Pinpoint the cell where the given text exists, returning its (x, y) midpoint coordinate. 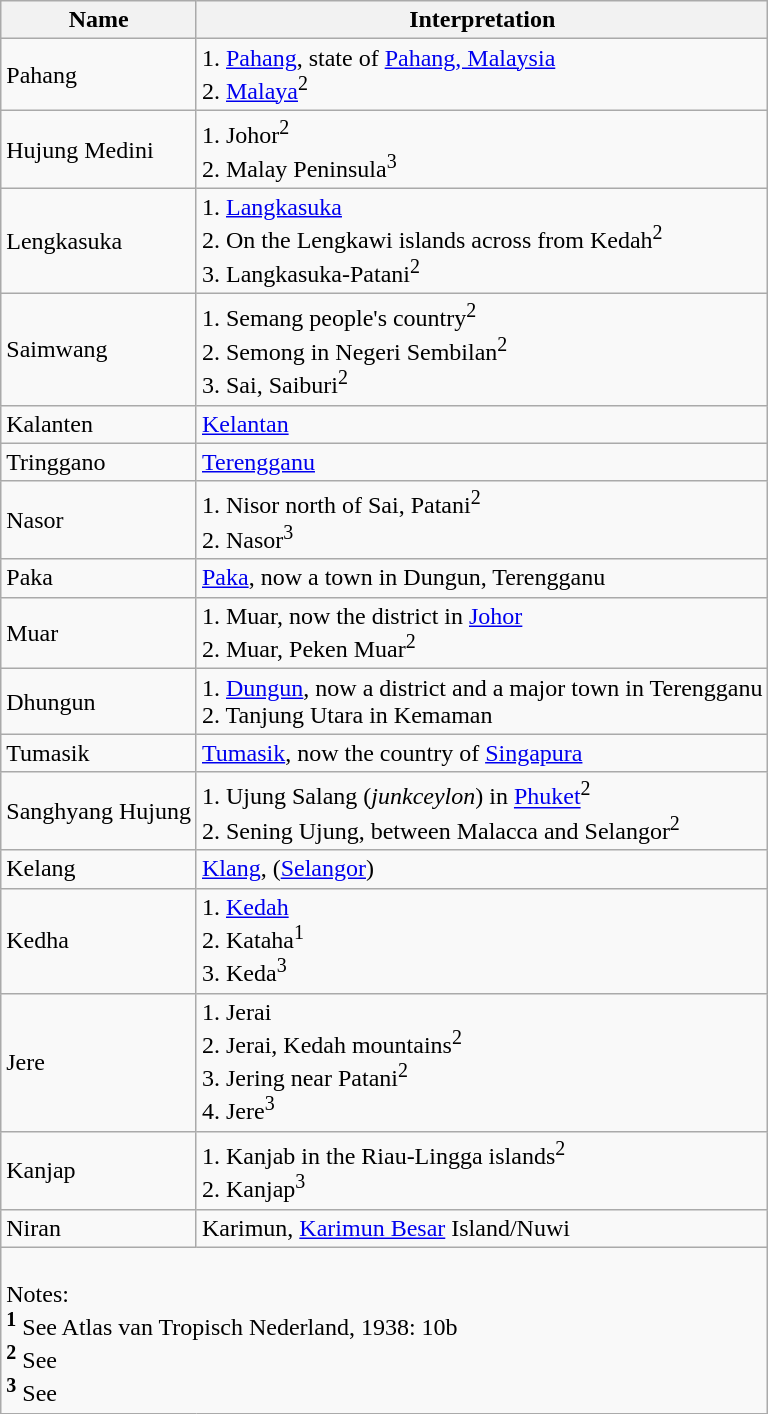
1. Kedah2. Kataha13. Keda3 (482, 940)
Tumasik (99, 753)
Notes: 1 See Atlas van Tropisch Nederland, 1938: 10b 2 See 3 See (384, 1331)
Karimun, Karimun Besar Island/Nuwi (482, 1229)
Niran (99, 1229)
Pahang (99, 75)
1. Semang people's country22. Semong in Negeri Sembilan23. Sai, Saiburi2 (482, 349)
Terengganu (482, 462)
1. Nisor north of Sai, Patani22. Nasor3 (482, 520)
1. Langkasuka2. On the Lengkawi islands across from Kedah23. Langkasuka-Patani2 (482, 240)
1. Ujung Salang (junkceylon) in Phuket22. Sening Ujung, between Malacca and Selangor2 (482, 811)
Kelantan (482, 424)
1. Pahang, state of Pahang, Malaysia2. Malaya2 (482, 75)
1. Dungun, now a district and a major town in Terengganu2. Tanjung Utara in Kemaman (482, 702)
1. Muar, now the district in Johor2. Muar, Peken Muar2 (482, 633)
Nasor (99, 520)
Kalanten (99, 424)
Name (99, 20)
Kelang (99, 869)
Dhungun (99, 702)
Paka (99, 578)
Jere (99, 1062)
Hujung Medini (99, 149)
Tringgano (99, 462)
Klang, (Selangor) (482, 869)
Kanjap (99, 1171)
Interpretation (482, 20)
Lengkasuka (99, 240)
Tumasik, now the country of Singapura (482, 753)
Sanghyang Hujung (99, 811)
Muar (99, 633)
1. Johor22. Malay Peninsula3 (482, 149)
Saimwang (99, 349)
1. Jerai2. Jerai, Kedah mountains23. Jering near Patani24. Jere3 (482, 1062)
Paka, now a town in Dungun, Terengganu (482, 578)
1. Kanjab in the Riau-Lingga islands22. Kanjap3 (482, 1171)
Kedha (99, 940)
